Identify which cell holds the provided text, then report its (x, y) central coordinate. 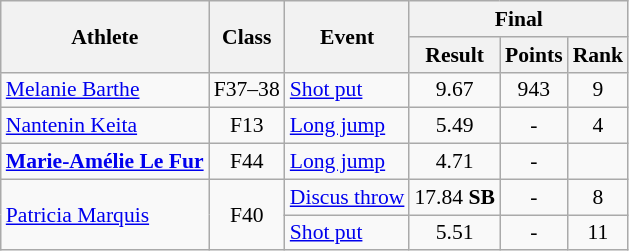
Discus throw (348, 197)
943 (534, 90)
Athlete (105, 36)
5.51 (454, 233)
F37–38 (247, 90)
Points (534, 55)
Melanie Barthe (105, 90)
17.84 SB (454, 197)
Class (247, 36)
F44 (247, 162)
Marie-Amélie Le Fur (105, 162)
11 (598, 233)
9 (598, 90)
F40 (247, 214)
Final (518, 19)
Event (348, 36)
F13 (247, 126)
9.67 (454, 90)
4 (598, 126)
8 (598, 197)
5.49 (454, 126)
Result (454, 55)
Nantenin Keita (105, 126)
Patricia Marquis (105, 214)
Rank (598, 55)
4.71 (454, 162)
